For the text-containing cell, return its midpoint in [x, y] coordinate format. 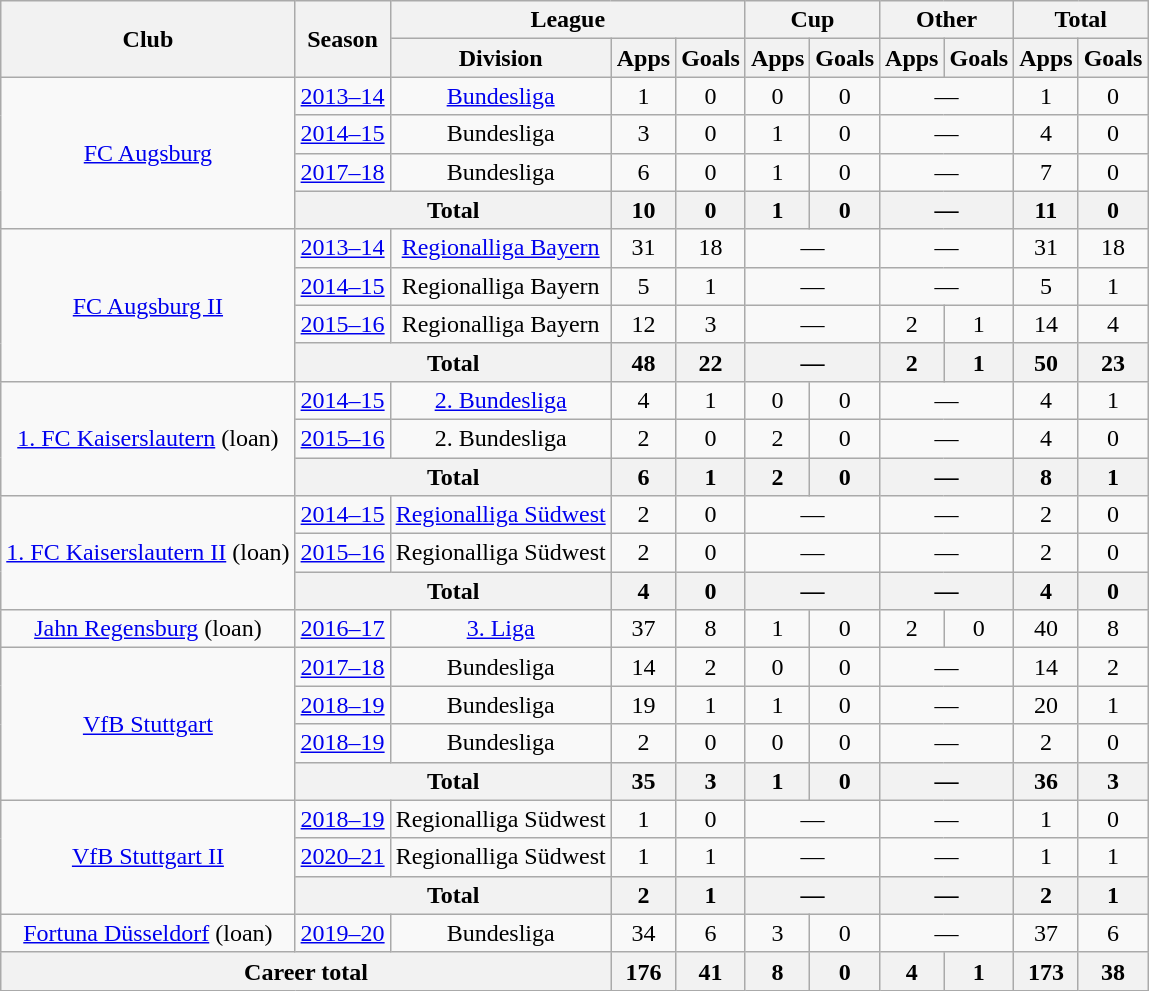
41 [711, 971]
38 [1113, 971]
Fortuna Düsseldorf (loan) [148, 933]
2019–20 [342, 933]
3. Liga [500, 629]
Club [148, 39]
Division [500, 58]
48 [643, 362]
7 [1046, 172]
35 [643, 781]
10 [643, 210]
1. FC Kaiserslautern (loan) [148, 438]
FC Augsburg [148, 153]
2020–21 [342, 857]
36 [1046, 781]
11 [1046, 210]
League [568, 20]
40 [1046, 629]
23 [1113, 362]
2016–17 [342, 629]
Season [342, 39]
12 [643, 324]
50 [1046, 362]
22 [711, 362]
173 [1046, 971]
20 [1046, 705]
VfB Stuttgart [148, 724]
Career total [306, 971]
Other [947, 20]
Cup [812, 20]
19 [643, 705]
Jahn Regensburg (loan) [148, 629]
176 [643, 971]
1. FC Kaiserslautern II (loan) [148, 553]
FC Augsburg II [148, 305]
VfB Stuttgart II [148, 857]
34 [643, 933]
